From the cell containing the given text, extract its center point as [x, y] coordinate. 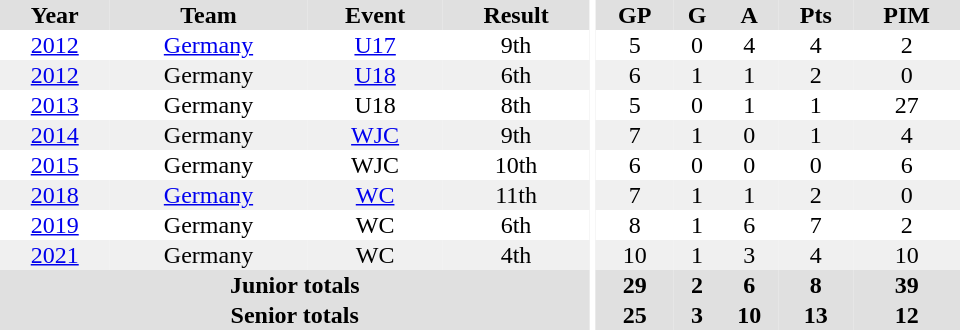
2019 [54, 225]
A [749, 15]
Result [516, 15]
11th [516, 195]
2014 [54, 135]
GP [635, 15]
8th [516, 105]
4th [516, 255]
29 [635, 285]
10th [516, 165]
2021 [54, 255]
2018 [54, 195]
Event [376, 15]
Team [208, 15]
U17 [376, 45]
Pts [816, 15]
2013 [54, 105]
Senior totals [294, 315]
39 [906, 285]
Year [54, 15]
13 [816, 315]
G [698, 15]
Junior totals [294, 285]
2015 [54, 165]
12 [906, 315]
PIM [906, 15]
25 [635, 315]
27 [906, 105]
